Locate the cell with the specified text and output its [x, y] center coordinate. 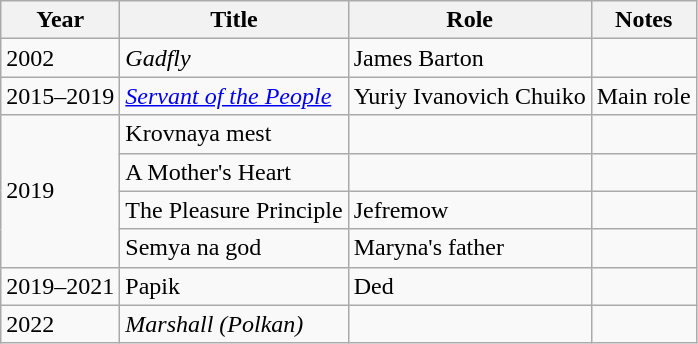
Papik [234, 286]
A Mother's Heart [234, 172]
Maryna's father [470, 248]
2019 [60, 191]
2002 [60, 58]
Semya na god [234, 248]
Krovnaya mest [234, 134]
2015–2019 [60, 96]
Main role [644, 96]
Year [60, 20]
Servant of the People [234, 96]
2022 [60, 324]
Notes [644, 20]
Marshall (Polkan) [234, 324]
Role [470, 20]
Gadfly [234, 58]
2019–2021 [60, 286]
James Barton [470, 58]
Yuriy Ivanovich Chuiko [470, 96]
Jefremow [470, 210]
The Pleasure Principle [234, 210]
Title [234, 20]
Ded [470, 286]
